Detect which cell encompasses the target text, then output its (x, y) center coordinate. 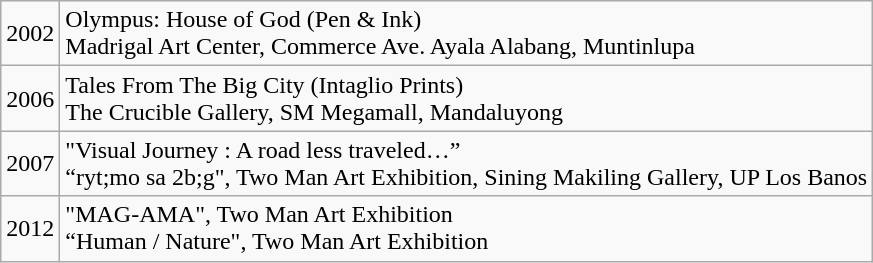
2006 (30, 98)
2007 (30, 164)
"Visual Journey : A road less traveled…”“ryt;mo sa 2b;g", Two Man Art Exhibition, Sining Makiling Gallery, UP Los Banos (466, 164)
Tales From The Big City (Intaglio Prints)The Crucible Gallery, SM Megamall, Mandaluyong (466, 98)
2012 (30, 228)
Olympus: House of God (Pen & Ink)Madrigal Art Center, Commerce Ave. Ayala Alabang, Muntinlupa (466, 34)
2002 (30, 34)
"MAG-AMA", Two Man Art Exhibition“Human / Nature", Two Man Art Exhibition (466, 228)
